Pinpoint the cell where the given text exists, returning its (X, Y) midpoint coordinate. 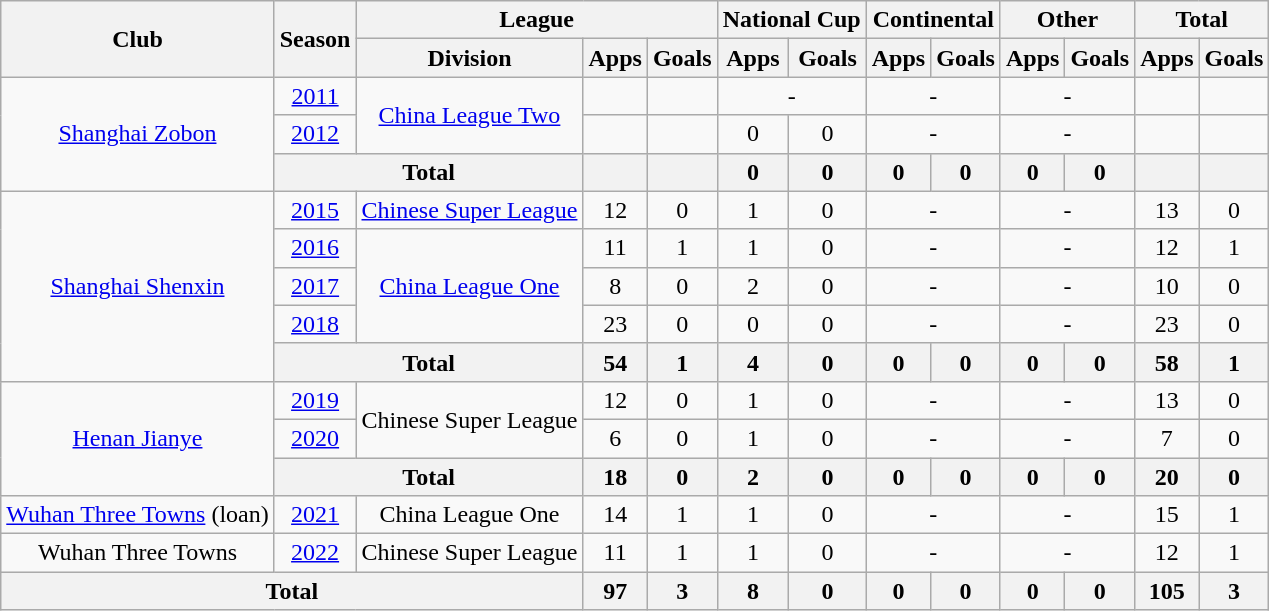
Season (315, 39)
58 (1167, 362)
2020 (315, 438)
2012 (315, 134)
Shanghai Shenxin (138, 286)
Club (138, 39)
6 (615, 438)
14 (615, 515)
2022 (315, 553)
China League Two (470, 115)
2019 (315, 400)
54 (615, 362)
97 (615, 591)
18 (615, 477)
Division (470, 58)
2011 (315, 96)
105 (1167, 591)
4 (753, 362)
Other (1067, 20)
National Cup (792, 20)
League (536, 20)
Shanghai Zobon (138, 134)
2018 (315, 324)
Henan Jianye (138, 438)
Continental (933, 20)
20 (1167, 477)
7 (1167, 438)
Wuhan Three Towns (loan) (138, 515)
2017 (315, 286)
10 (1167, 286)
Wuhan Three Towns (138, 553)
2015 (315, 210)
15 (1167, 515)
2016 (315, 248)
2021 (315, 515)
